Provide the (x, y) coordinate of the cell's center where the given text is located.  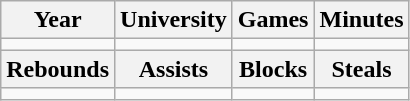
Blocks (273, 69)
University (174, 20)
Steals (362, 69)
Games (273, 20)
Year (58, 20)
Assists (174, 69)
Minutes (362, 20)
Rebounds (58, 69)
